Find where the given text appears and provide that cell's center as [X, Y] coordinate. 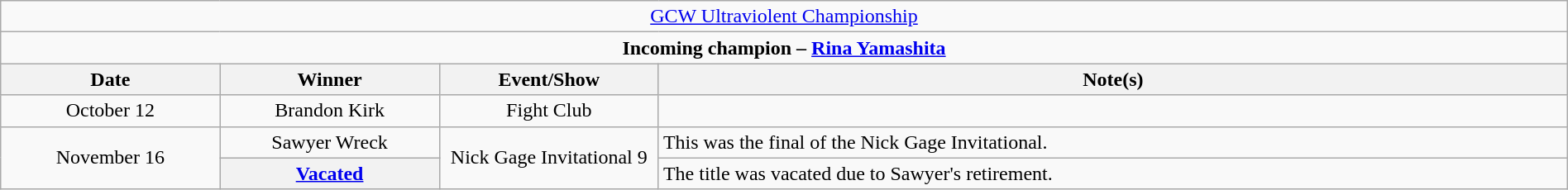
Incoming champion – Rina Yamashita [784, 48]
This was the final of the Nick Gage Invitational. [1113, 142]
Vacated [329, 173]
Event/Show [549, 79]
The title was vacated due to Sawyer's retirement. [1113, 173]
Date [111, 79]
Fight Club [549, 111]
Note(s) [1113, 79]
Sawyer Wreck [329, 142]
October 12 [111, 111]
November 16 [111, 158]
GCW Ultraviolent Championship [784, 17]
Nick Gage Invitational 9 [549, 158]
Winner [329, 79]
Brandon Kirk [329, 111]
